Provide the (x, y) coordinate of the cell's center where the given text is located.  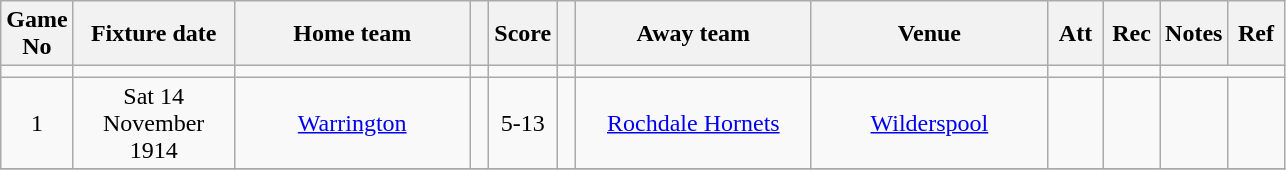
Att (1075, 34)
Wilderspool (929, 123)
Ref (1256, 34)
Rochdale Hornets (693, 123)
Venue (929, 34)
Warrington (352, 123)
Away team (693, 34)
Score (523, 34)
Game No (37, 34)
5-13 (523, 123)
Home team (352, 34)
1 (37, 123)
Notes (1194, 34)
Fixture date (154, 34)
Rec (1132, 34)
Sat 14 November 1914 (154, 123)
